For the text-containing cell, return its midpoint in [x, y] coordinate format. 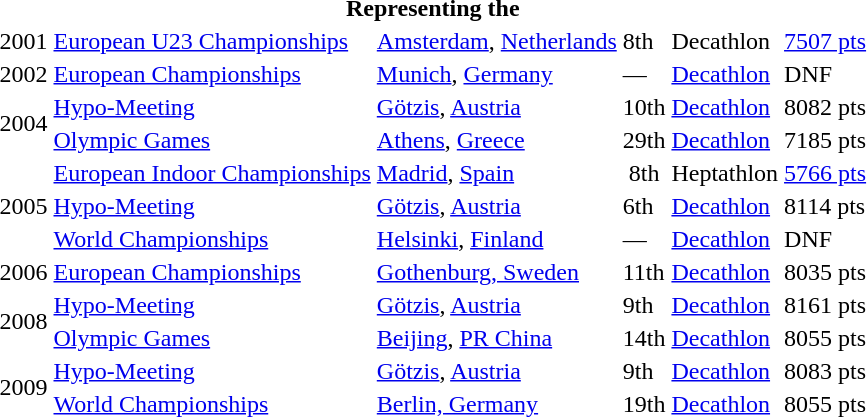
Munich, Germany [496, 74]
Madrid, Spain [496, 173]
29th [644, 140]
Gothenburg, Sweden [496, 272]
Beijing, PR China [496, 338]
Helsinki, Finland [496, 239]
European U23 Championships [212, 41]
Athens, Greece [496, 140]
World Championships [212, 239]
6th [644, 206]
11th [644, 272]
10th [644, 107]
European Indoor Championships [212, 173]
Heptathlon [725, 173]
Amsterdam, Netherlands [496, 41]
14th [644, 338]
